Scan for the cell matching the given text and deliver its [X, Y] coordinate at center. 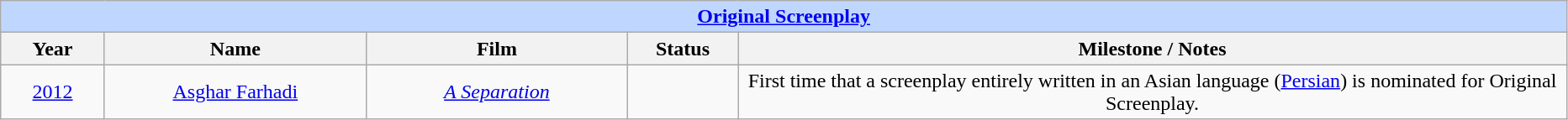
2012 [53, 92]
Status [683, 49]
A Separation [496, 92]
Name [235, 49]
Year [53, 49]
Milestone / Notes [1153, 49]
Film [496, 49]
Original Screenplay [784, 17]
Asghar Farhadi [235, 92]
First time that a screenplay entirely written in an Asian language (Persian) is nominated for Original Screenplay. [1153, 92]
